Scan for the cell matching the given text and deliver its [X, Y] coordinate at center. 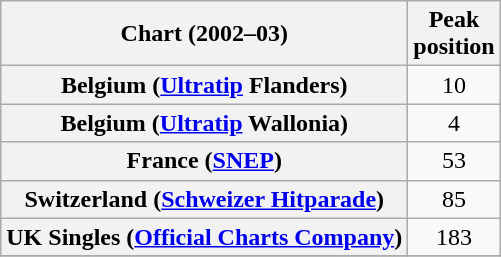
85 [454, 199]
Peakposition [454, 34]
France (SNEP) [204, 161]
Chart (2002–03) [204, 34]
Belgium (Ultratip Wallonia) [204, 123]
53 [454, 161]
Belgium (Ultratip Flanders) [204, 85]
UK Singles (Official Charts Company) [204, 237]
4 [454, 123]
Switzerland (Schweizer Hitparade) [204, 199]
183 [454, 237]
10 [454, 85]
